Extract the [X, Y] coordinate from the center of the cell holding the provided text.  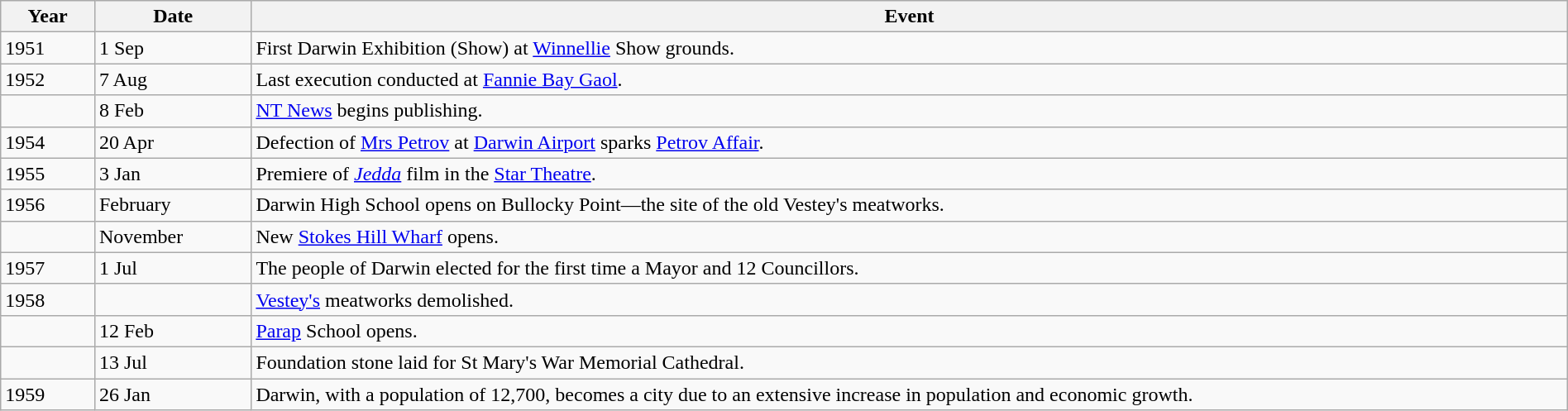
NT News begins publishing. [910, 111]
Parap School opens. [910, 331]
1956 [48, 205]
Last execution conducted at Fannie Bay Gaol. [910, 79]
1959 [48, 394]
20 Apr [172, 142]
First Darwin Exhibition (Show) at Winnellie Show grounds. [910, 48]
1951 [48, 48]
November [172, 237]
Darwin High School opens on Bullocky Point—the site of the old Vestey's meatworks. [910, 205]
1952 [48, 79]
8 Feb [172, 111]
26 Jan [172, 394]
12 Feb [172, 331]
New Stokes Hill Wharf opens. [910, 237]
Date [172, 17]
7 Aug [172, 79]
Event [910, 17]
3 Jan [172, 174]
Year [48, 17]
Darwin, with a population of 12,700, becomes a city due to an extensive increase in population and economic growth. [910, 394]
Vestey's meatworks demolished. [910, 299]
1954 [48, 142]
February [172, 205]
13 Jul [172, 362]
1955 [48, 174]
1957 [48, 268]
Foundation stone laid for St Mary's War Memorial Cathedral. [910, 362]
1 Sep [172, 48]
1958 [48, 299]
Premiere of Jedda film in the Star Theatre. [910, 174]
1 Jul [172, 268]
Defection of Mrs Petrov at Darwin Airport sparks Petrov Affair. [910, 142]
The people of Darwin elected for the first time a Mayor and 12 Councillors. [910, 268]
